Pinpoint the cell where the given text exists, returning its [X, Y] midpoint coordinate. 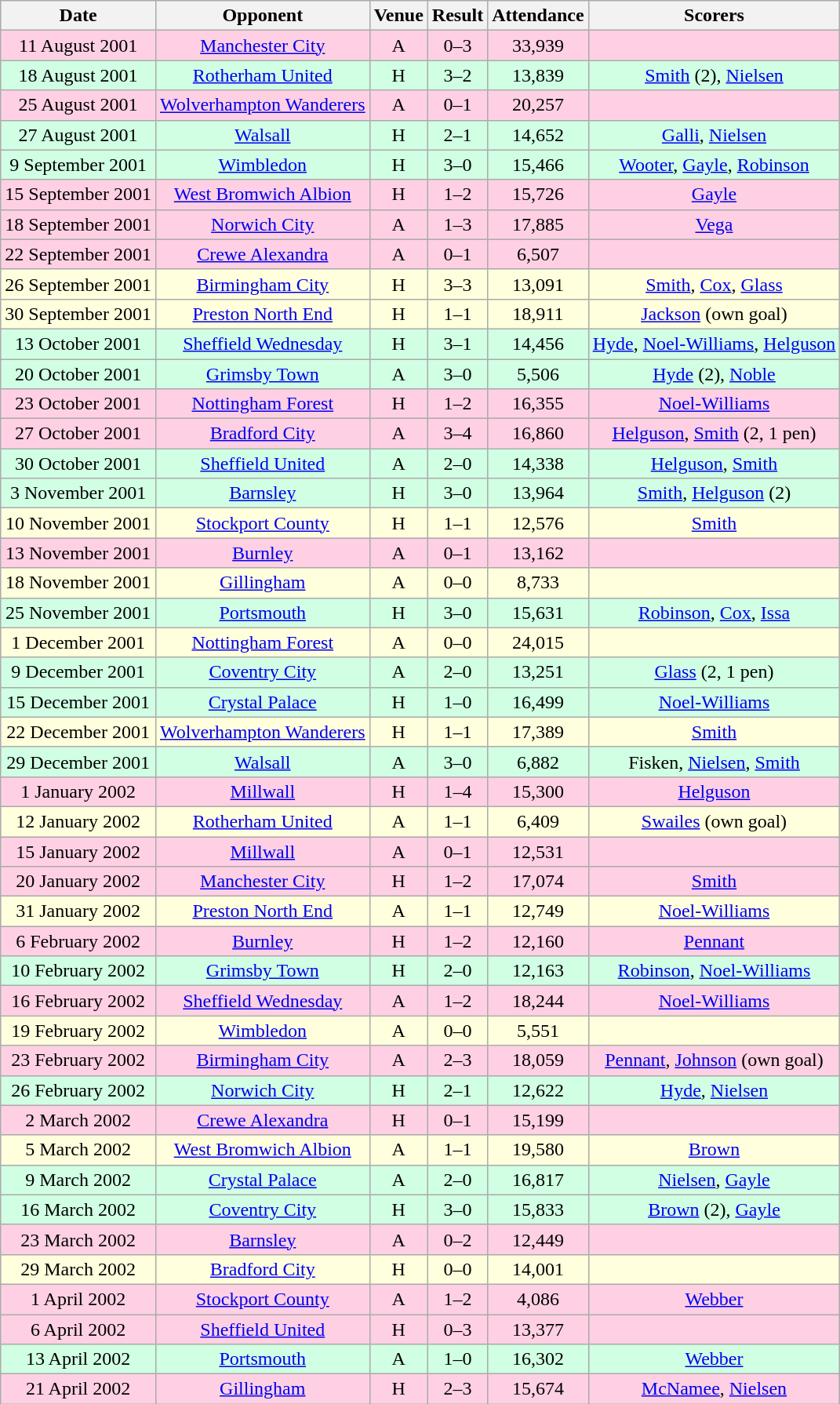
Fisken, Nielsen, Smith [714, 762]
9 September 2001 [78, 165]
11 August 2001 [78, 45]
5 March 2002 [78, 1150]
1 April 2002 [78, 1299]
Result [457, 16]
Scorers [714, 16]
13,964 [538, 493]
Pennant [714, 941]
9 December 2001 [78, 672]
18 September 2001 [78, 224]
14,456 [538, 344]
Brown (2), Gayle [714, 1209]
Galli, Nielsen [714, 135]
27 August 2001 [78, 135]
10 November 2001 [78, 523]
15,833 [538, 1209]
6 April 2002 [78, 1329]
Nielsen, Gayle [714, 1180]
Robinson, Noel-Williams [714, 971]
30 September 2001 [78, 314]
Vega [714, 224]
15,300 [538, 791]
Smith, Cox, Glass [714, 284]
15,199 [538, 1120]
15,726 [538, 195]
23 February 2002 [78, 1060]
18,059 [538, 1060]
6,507 [538, 254]
16 February 2002 [78, 1001]
2 March 2002 [78, 1120]
Brown [714, 1150]
26 September 2001 [78, 284]
16,817 [538, 1180]
9 March 2002 [78, 1180]
13,162 [538, 553]
5,506 [538, 374]
13 April 2002 [78, 1359]
Helguson [714, 791]
14,001 [538, 1269]
Hyde, Noel-Williams, Helguson [714, 344]
Pennant, Johnson (own goal) [714, 1060]
15,466 [538, 165]
Opponent [262, 16]
1–4 [457, 791]
33,939 [538, 45]
16,499 [538, 702]
18,244 [538, 1001]
15 September 2001 [78, 195]
23 March 2002 [78, 1239]
14,652 [538, 135]
1 January 2002 [78, 791]
5,551 [538, 1031]
13,251 [538, 672]
3 November 2001 [78, 493]
Attendance [538, 16]
17,389 [538, 732]
12,449 [538, 1239]
18 August 2001 [78, 75]
3–3 [457, 284]
29 December 2001 [78, 762]
13 October 2001 [78, 344]
Hyde (2), Noble [714, 374]
Helguson, Smith (2, 1 pen) [714, 434]
16,302 [538, 1359]
Robinson, Cox, Issa [714, 613]
16,860 [538, 434]
21 April 2002 [78, 1389]
1 December 2001 [78, 642]
1–3 [457, 224]
12 January 2002 [78, 821]
29 March 2002 [78, 1269]
19,580 [538, 1150]
Venue [398, 16]
17,074 [538, 882]
12,531 [538, 851]
26 February 2002 [78, 1090]
0–2 [457, 1239]
12,749 [538, 911]
Jackson (own goal) [714, 314]
Date [78, 16]
13,377 [538, 1329]
31 January 2002 [78, 911]
3–1 [457, 344]
6 February 2002 [78, 941]
16 March 2002 [78, 1209]
15,631 [538, 613]
Gayle [714, 195]
25 November 2001 [78, 613]
22 December 2001 [78, 732]
6,409 [538, 821]
20 January 2002 [78, 882]
17,885 [538, 224]
Swailes (own goal) [714, 821]
20,257 [538, 105]
Smith (2), Nielsen [714, 75]
27 October 2001 [78, 434]
20 October 2001 [78, 374]
14,338 [538, 464]
19 February 2002 [78, 1031]
15 January 2002 [78, 851]
12,160 [538, 941]
6,882 [538, 762]
18 November 2001 [78, 583]
McNamee, Nielsen [714, 1389]
13,091 [538, 284]
Smith, Helguson (2) [714, 493]
Hyde, Nielsen [714, 1090]
Helguson, Smith [714, 464]
25 August 2001 [78, 105]
12,622 [538, 1090]
Wooter, Gayle, Robinson [714, 165]
4,086 [538, 1299]
3–4 [457, 434]
15 December 2001 [78, 702]
12,163 [538, 971]
24,015 [538, 642]
18,911 [538, 314]
Glass (2, 1 pen) [714, 672]
22 September 2001 [78, 254]
12,576 [538, 523]
23 October 2001 [78, 404]
8,733 [538, 583]
10 February 2002 [78, 971]
3–2 [457, 75]
15,674 [538, 1389]
30 October 2001 [78, 464]
13 November 2001 [78, 553]
13,839 [538, 75]
16,355 [538, 404]
